From the cell containing the given text, extract its center point as [X, Y] coordinate. 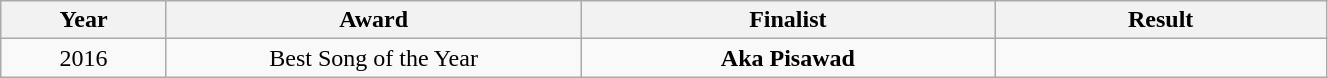
Result [1160, 20]
Best Song of the Year [373, 58]
Aka Pisawad [788, 58]
Award [373, 20]
2016 [84, 58]
Year [84, 20]
Finalist [788, 20]
